Provide the [x, y] coordinate of the cell's center where the given text is located.  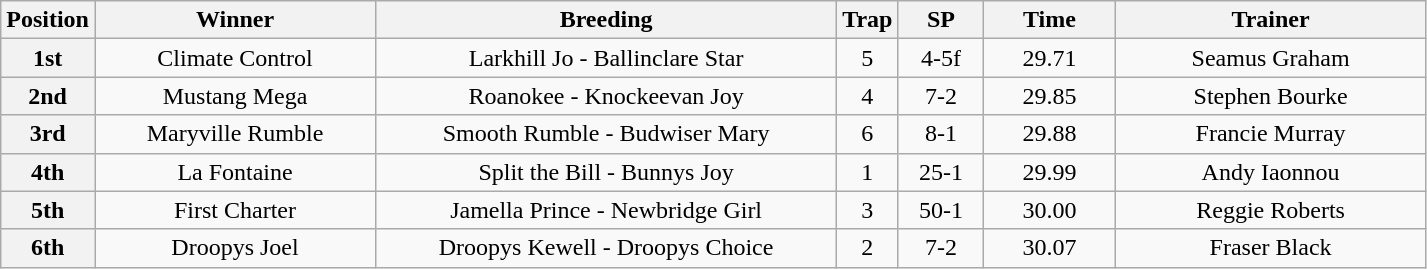
3 [868, 210]
5th [48, 210]
Francie Murray [1270, 134]
Droopys Joel [234, 248]
Larkhill Jo - Ballinclare Star [606, 58]
4 [868, 96]
4-5f [941, 58]
Winner [234, 20]
La Fontaine [234, 172]
Roanokee - Knockeevan Joy [606, 96]
SP [941, 20]
Andy Iaonnou [1270, 172]
29.88 [1050, 134]
2 [868, 248]
Jamella Prince - Newbridge Girl [606, 210]
8-1 [941, 134]
5 [868, 58]
Trap [868, 20]
Reggie Roberts [1270, 210]
Fraser Black [1270, 248]
50-1 [941, 210]
25-1 [941, 172]
Mustang Mega [234, 96]
30.07 [1050, 248]
Stephen Bourke [1270, 96]
29.85 [1050, 96]
Time [1050, 20]
3rd [48, 134]
First Charter [234, 210]
Position [48, 20]
Trainer [1270, 20]
Split the Bill - Bunnys Joy [606, 172]
2nd [48, 96]
Seamus Graham [1270, 58]
Smooth Rumble - Budwiser Mary [606, 134]
6 [868, 134]
Maryville Rumble [234, 134]
1st [48, 58]
29.71 [1050, 58]
30.00 [1050, 210]
1 [868, 172]
6th [48, 248]
Droopys Kewell - Droopys Choice [606, 248]
29.99 [1050, 172]
Climate Control [234, 58]
4th [48, 172]
Breeding [606, 20]
